From the cell containing the given text, extract its center point as (X, Y) coordinate. 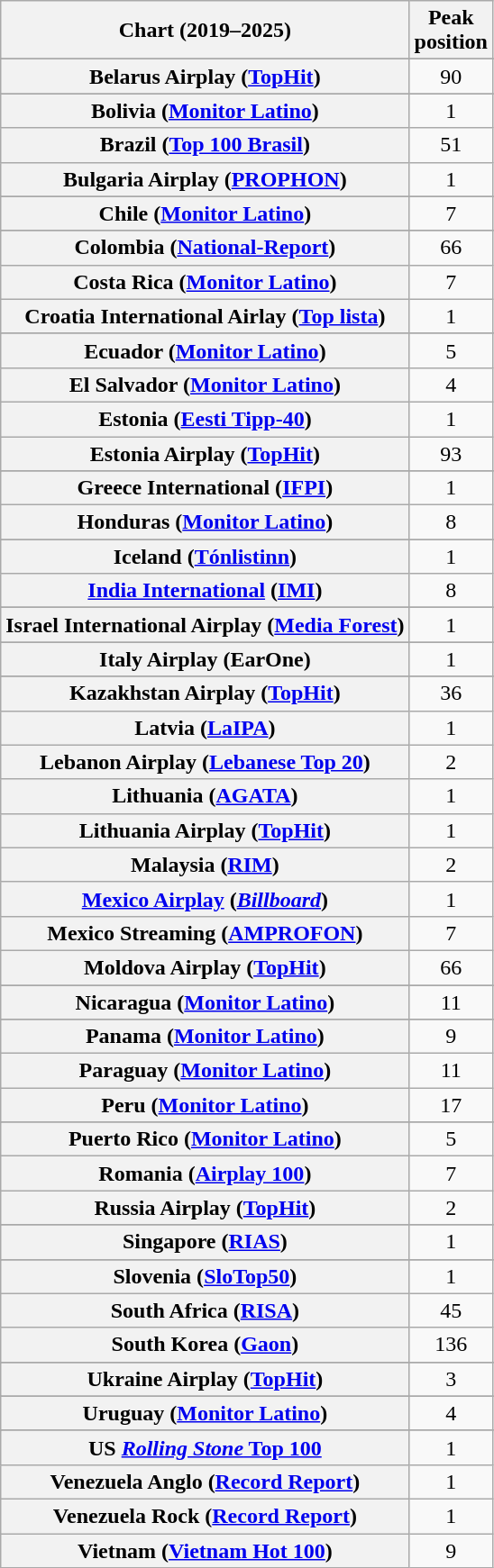
Kazakhstan Airplay (TopHit) (206, 693)
El Salvador (Monitor Latino) (206, 385)
136 (451, 1345)
Lithuania Airplay (TopHit) (206, 830)
Croatia International Airlay (Top lista) (206, 316)
Mexico Airplay (Billboard) (206, 899)
Chart (2019–2025) (206, 31)
Italy Airplay (EarOne) (206, 659)
Uruguay (Monitor Latino) (206, 1413)
36 (451, 693)
Singapore (RIAS) (206, 1242)
Iceland (Tónlistinn) (206, 557)
India International (IMI) (206, 591)
Slovenia (SloTop50) (206, 1276)
Malaysia (RIM) (206, 865)
Ukraine Airplay (TopHit) (206, 1379)
Bolivia (Monitor Latino) (206, 111)
90 (451, 77)
US Rolling Stone Top 100 (206, 1447)
Russia Airplay (TopHit) (206, 1208)
South Africa (RISA) (206, 1310)
Israel International Airplay (Media Forest) (206, 625)
Bulgaria Airplay (PROPHON) (206, 179)
Ecuador (Monitor Latino) (206, 350)
Colombia (National-Report) (206, 248)
Belarus Airplay (TopHit) (206, 77)
Peru (Monitor Latino) (206, 1105)
Mexico Streaming (AMPROFON) (206, 933)
Panama (Monitor Latino) (206, 1037)
Venezuela Rock (Record Report) (206, 1516)
51 (451, 145)
Greece International (IFPI) (206, 488)
Vietnam (Vietnam Hot 100) (206, 1550)
Peakposition (451, 31)
Moldova Airplay (TopHit) (206, 967)
Chile (Monitor Latino) (206, 213)
Costa Rica (Monitor Latino) (206, 282)
Puerto Rico (Monitor Latino) (206, 1139)
Venezuela Anglo (Record Report) (206, 1482)
Brazil (Top 100 Brasil) (206, 145)
Latvia (LaIPA) (206, 728)
Estonia Airplay (TopHit) (206, 453)
45 (451, 1310)
Lithuania (AGATA) (206, 796)
3 (451, 1379)
Honduras (Monitor Latino) (206, 522)
Lebanon Airplay (Lebanese Top 20) (206, 762)
Paraguay (Monitor Latino) (206, 1071)
South Korea (Gaon) (206, 1345)
17 (451, 1105)
Estonia (Eesti Tipp-40) (206, 419)
Romania (Airplay 100) (206, 1174)
93 (451, 453)
Nicaragua (Monitor Latino) (206, 1002)
